Detect which cell encompasses the target text, then output its [X, Y] center coordinate. 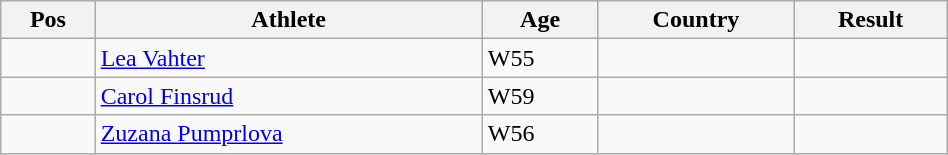
Country [696, 20]
W55 [540, 58]
Result [870, 20]
Carol Finsrud [288, 96]
Zuzana Pumprlova [288, 134]
Pos [48, 20]
Age [540, 20]
Athlete [288, 20]
W56 [540, 134]
W59 [540, 96]
Lea Vahter [288, 58]
